Find where the given text appears and provide that cell's center as [x, y] coordinate. 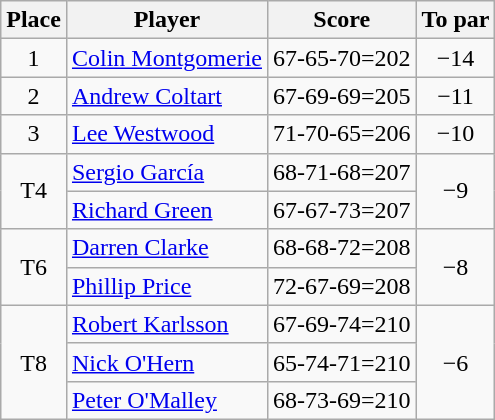
71-70-65=206 [342, 134]
65-74-71=210 [342, 362]
Andrew Coltart [166, 96]
−14 [456, 58]
−6 [456, 362]
Colin Montgomerie [166, 58]
Sergio García [166, 172]
Player [166, 20]
T8 [34, 362]
−11 [456, 96]
−10 [456, 134]
Robert Karlsson [166, 324]
1 [34, 58]
67-69-69=205 [342, 96]
Lee Westwood [166, 134]
68-71-68=207 [342, 172]
−8 [456, 267]
Place [34, 20]
Peter O'Malley [166, 400]
67-65-70=202 [342, 58]
T4 [34, 191]
Darren Clarke [166, 248]
67-67-73=207 [342, 210]
Richard Green [166, 210]
68-68-72=208 [342, 248]
Phillip Price [166, 286]
2 [34, 96]
T6 [34, 267]
Score [342, 20]
3 [34, 134]
To par [456, 20]
68-73-69=210 [342, 400]
72-67-69=208 [342, 286]
Nick O'Hern [166, 362]
67-69-74=210 [342, 324]
−9 [456, 191]
